Search for the cell housing the specified text and yield its [X, Y] center coordinate. 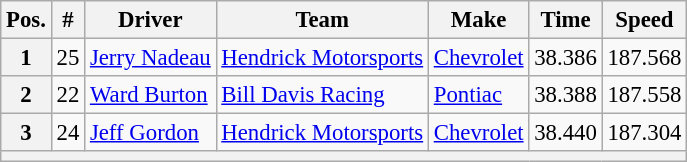
Time [566, 20]
Jeff Gordon [150, 133]
Driver [150, 20]
Bill Davis Racing [322, 95]
Make [478, 20]
Pontiac [478, 95]
Pos. [26, 20]
Team [322, 20]
187.568 [644, 58]
187.558 [644, 95]
22 [68, 95]
Jerry Nadeau [150, 58]
1 [26, 58]
2 [26, 95]
# [68, 20]
Ward Burton [150, 95]
3 [26, 133]
38.440 [566, 133]
25 [68, 58]
Speed [644, 20]
38.388 [566, 95]
24 [68, 133]
187.304 [644, 133]
38.386 [566, 58]
